Return (x, y) of the center of cell containing provided text 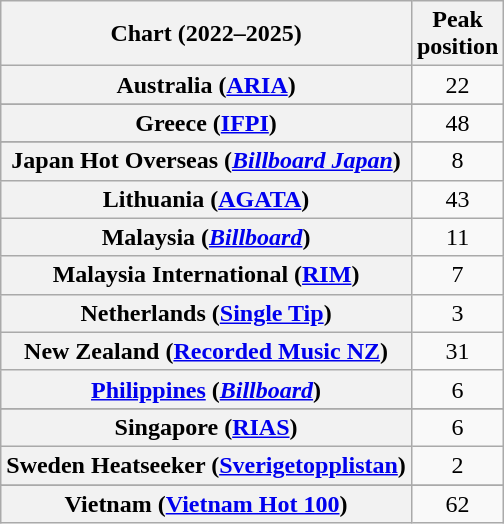
Malaysia International (RIM) (206, 275)
Chart (2022–2025) (206, 34)
Singapore (RIAS) (206, 427)
Vietnam (Vietnam Hot 100) (206, 503)
7 (457, 275)
62 (457, 503)
43 (457, 199)
Australia (ARIA) (206, 85)
Lithuania (AGATA) (206, 199)
Malaysia (Billboard) (206, 237)
Peakposition (457, 34)
2 (457, 465)
31 (457, 351)
3 (457, 313)
8 (457, 161)
11 (457, 237)
48 (457, 123)
New Zealand (Recorded Music NZ) (206, 351)
Greece (IFPI) (206, 123)
Sweden Heatseeker (Sverigetopplistan) (206, 465)
Japan Hot Overseas (Billboard Japan) (206, 161)
Philippines (Billboard) (206, 389)
22 (457, 85)
Netherlands (Single Tip) (206, 313)
